Find where the given text appears and provide that cell's center as (x, y) coordinate. 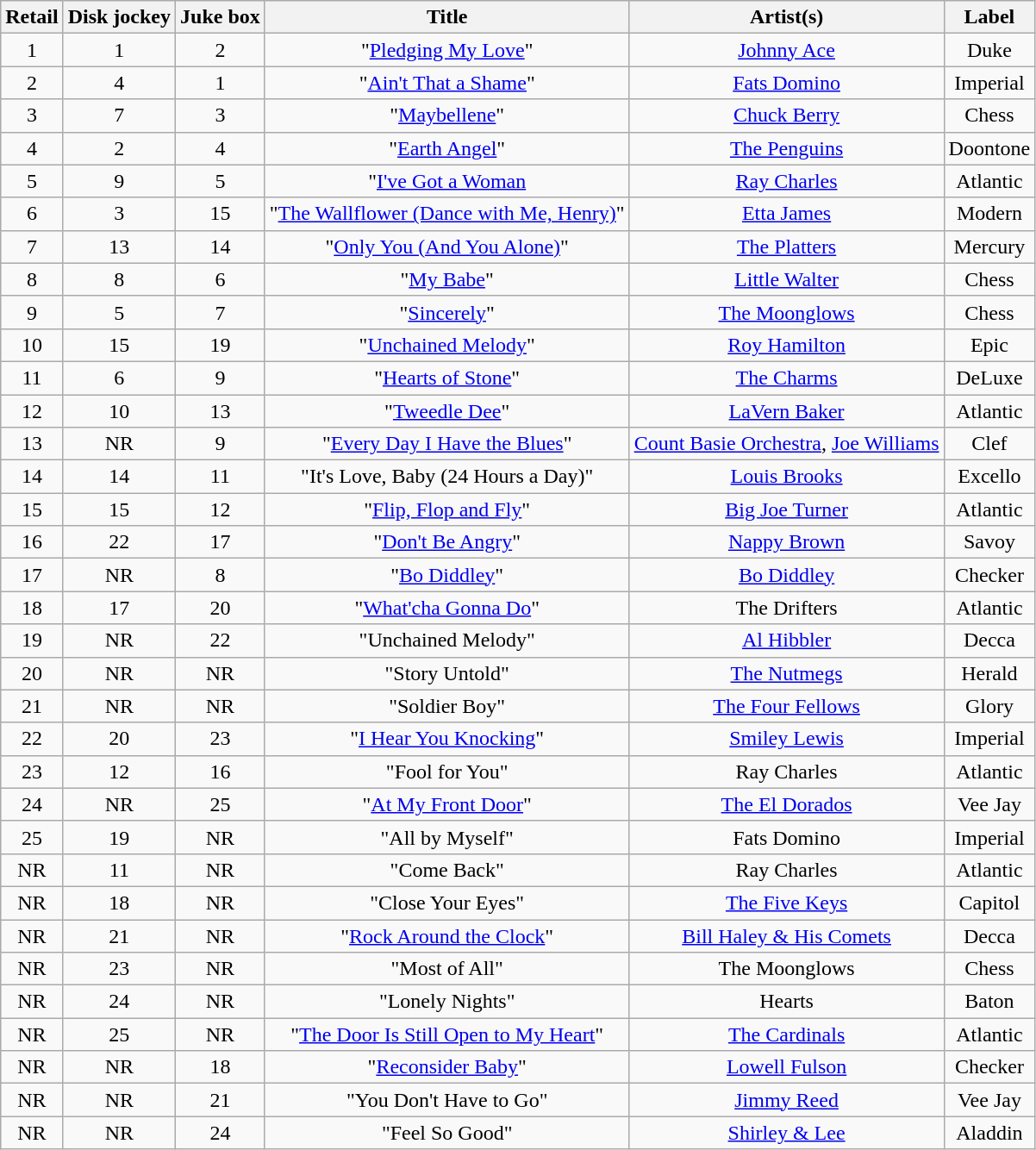
"Feel So Good" (446, 1133)
"Flip, Flop and Fly" (446, 509)
Clef (989, 444)
"My Babe" (446, 279)
Bill Haley & His Comets (786, 935)
Louis Brooks (786, 477)
Count Basie Orchestra, Joe Williams (786, 444)
Aladdin (989, 1133)
Roy Hamilton (786, 345)
The Penguins (786, 148)
"Ain't That a Shame" (446, 83)
Modern (989, 214)
Nappy Brown (786, 542)
"Reconsider Baby" (446, 1067)
Glory (989, 706)
The Charms (786, 378)
"I Hear You Knocking" (446, 739)
"Hearts of Stone" (446, 378)
Shirley & Lee (786, 1133)
LaVern Baker (786, 411)
"Fool for You" (446, 772)
"You Don't Have to Go" (446, 1100)
Savoy (989, 542)
"Don't Be Angry" (446, 542)
"At My Front Door" (446, 804)
"Pledging My Love" (446, 50)
"Most of All" (446, 969)
Capitol (989, 903)
"Bo Diddley" (446, 575)
"Soldier Boy" (446, 706)
Doontone (989, 148)
Lowell Fulson (786, 1067)
Juke box (221, 17)
"Only You (And You Alone)" (446, 247)
"It's Love, Baby (24 Hours a Day)" (446, 477)
The Five Keys (786, 903)
Etta James (786, 214)
"Tweedle Dee" (446, 411)
The El Dorados (786, 804)
"All by Myself" (446, 837)
Herald (989, 673)
The Cardinals (786, 1034)
Big Joe Turner (786, 509)
Baton (989, 1002)
Chuck Berry (786, 116)
Smiley Lewis (786, 739)
The Platters (786, 247)
The Drifters (786, 608)
"Story Untold" (446, 673)
The Four Fellows (786, 706)
Artist(s) (786, 17)
"The Door Is Still Open to My Heart" (446, 1034)
Excello (989, 477)
The Nutmegs (786, 673)
"Lonely Nights" (446, 1002)
"The Wallflower (Dance with Me, Henry)" (446, 214)
"I've Got a Woman (446, 181)
Disk jockey (119, 17)
Johnny Ace (786, 50)
"Come Back" (446, 870)
"Sincerely" (446, 312)
Retail (32, 17)
"Close Your Eyes" (446, 903)
Jimmy Reed (786, 1100)
Al Hibbler (786, 641)
Label (989, 17)
Epic (989, 345)
"What'cha Gonna Do" (446, 608)
"Rock Around the Clock" (446, 935)
Title (446, 17)
"Earth Angel" (446, 148)
DeLuxe (989, 378)
Hearts (786, 1002)
Mercury (989, 247)
"Maybellene" (446, 116)
Duke (989, 50)
"Every Day I Have the Blues" (446, 444)
Little Walter (786, 279)
Bo Diddley (786, 575)
